Scan for the cell matching the given text and deliver its (X, Y) coordinate at center. 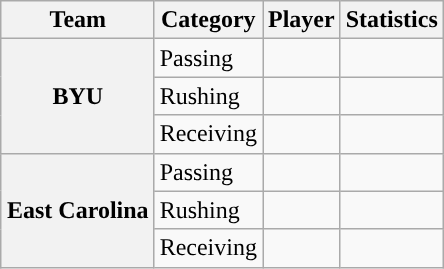
Category (208, 20)
Player (301, 20)
BYU (78, 96)
Team (78, 20)
East Carolina (78, 210)
Statistics (392, 20)
